Provide the [x, y] coordinate of the cell's center where the given text is located.  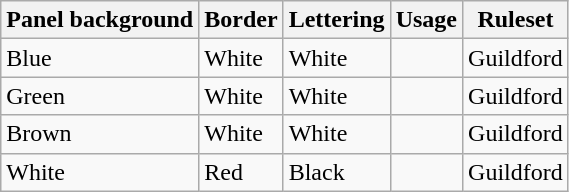
Lettering [336, 20]
Ruleset [516, 20]
Red [241, 172]
Black [336, 172]
Usage [426, 20]
Green [100, 96]
Brown [100, 134]
Panel background [100, 20]
Border [241, 20]
Blue [100, 58]
